Provide the (x, y) coordinate of the cell's center where the given text is located.  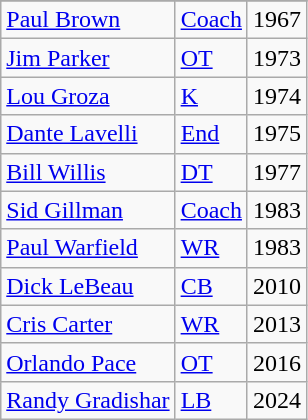
Sid Gillman (88, 210)
K (211, 96)
Paul Brown (88, 20)
1977 (276, 172)
Orlando Pace (88, 362)
Cris Carter (88, 324)
2013 (276, 324)
1973 (276, 58)
Dante Lavelli (88, 134)
Paul Warfield (88, 248)
Jim Parker (88, 58)
Randy Gradishar (88, 400)
1967 (276, 20)
Dick LeBeau (88, 286)
2016 (276, 362)
2010 (276, 286)
2024 (276, 400)
DT (211, 172)
LB (211, 400)
CB (211, 286)
Lou Groza (88, 96)
Bill Willis (88, 172)
1974 (276, 96)
End (211, 134)
1975 (276, 134)
